Determine the [X, Y] coordinate at the center of the cell enclosing the given text.  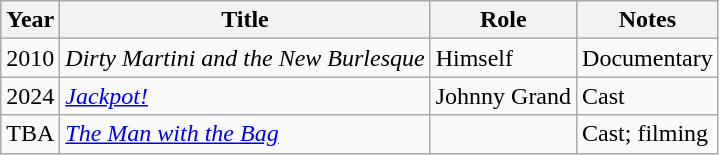
2010 [30, 58]
Dirty Martini and the New Burlesque [245, 58]
Documentary [648, 58]
TBA [30, 134]
Cast [648, 96]
2024 [30, 96]
Cast; filming [648, 134]
Notes [648, 20]
Johnny Grand [503, 96]
Role [503, 20]
Title [245, 20]
Himself [503, 58]
Year [30, 20]
The Man with the Bag [245, 134]
Jackpot! [245, 96]
